Detect which cell encompasses the target text, then output its (X, Y) center coordinate. 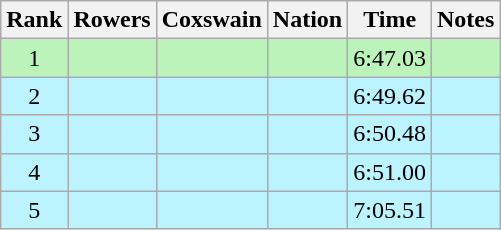
6:49.62 (390, 96)
Time (390, 20)
2 (34, 96)
6:51.00 (390, 172)
Rowers (112, 20)
1 (34, 58)
Notes (465, 20)
Rank (34, 20)
6:50.48 (390, 134)
7:05.51 (390, 210)
5 (34, 210)
4 (34, 172)
3 (34, 134)
Coxswain (212, 20)
Nation (307, 20)
6:47.03 (390, 58)
